Return the (x, y) coordinate for the center point of the cell that contains the specified text.  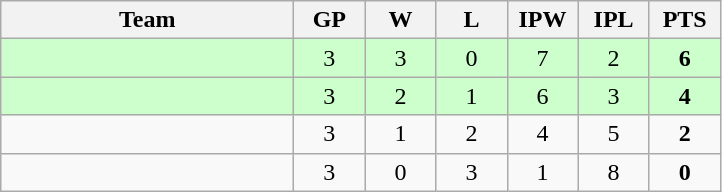
8 (614, 172)
Team (148, 20)
W (400, 20)
PTS (684, 20)
L (472, 20)
7 (542, 58)
IPL (614, 20)
5 (614, 134)
GP (330, 20)
IPW (542, 20)
